For the text-containing cell, return its midpoint in (x, y) coordinate format. 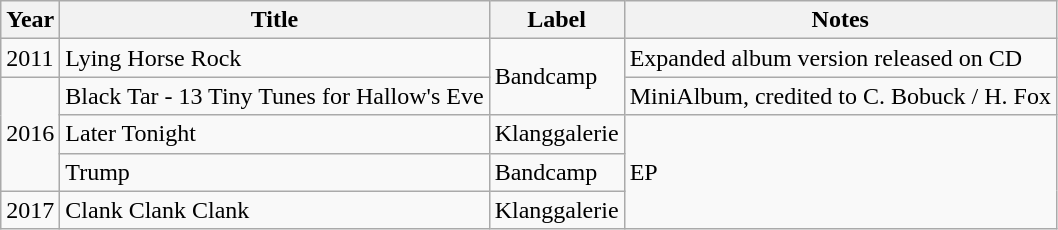
Title (274, 20)
Label (556, 20)
2011 (30, 58)
Trump (274, 172)
Expanded album version released on CD (840, 58)
Lying Horse Rock (274, 58)
2016 (30, 134)
Notes (840, 20)
EP (840, 172)
Year (30, 20)
2017 (30, 210)
Clank Clank Clank (274, 210)
MiniAlbum, credited to C. Bobuck / H. Fox (840, 96)
Black Tar - 13 Tiny Tunes for Hallow's Eve (274, 96)
Later Tonight (274, 134)
